Find where the given text appears and provide that cell's center as [x, y] coordinate. 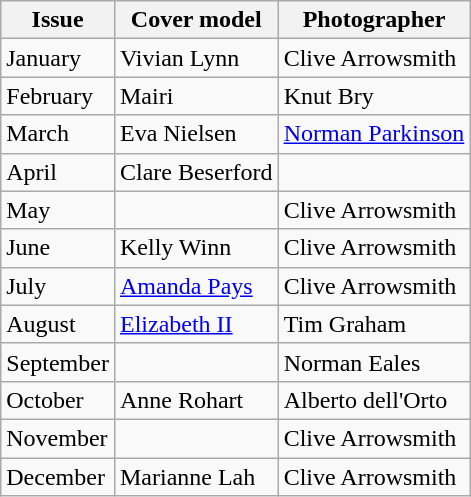
Cover model [196, 20]
July [58, 286]
April [58, 172]
Kelly Winn [196, 248]
Photographer [374, 20]
Eva Nielsen [196, 134]
May [58, 210]
June [58, 248]
Elizabeth II [196, 324]
Amanda Pays [196, 286]
January [58, 58]
February [58, 96]
November [58, 438]
September [58, 362]
Knut Bry [374, 96]
March [58, 134]
Norman Eales [374, 362]
Anne Rohart [196, 400]
Alberto dell'Orto [374, 400]
Norman Parkinson [374, 134]
Vivian Lynn [196, 58]
August [58, 324]
Tim Graham [374, 324]
Issue [58, 20]
Marianne Lah [196, 477]
Mairi [196, 96]
Clare Beserford [196, 172]
October [58, 400]
December [58, 477]
